Locate the cell with the specified text and output its (x, y) center coordinate. 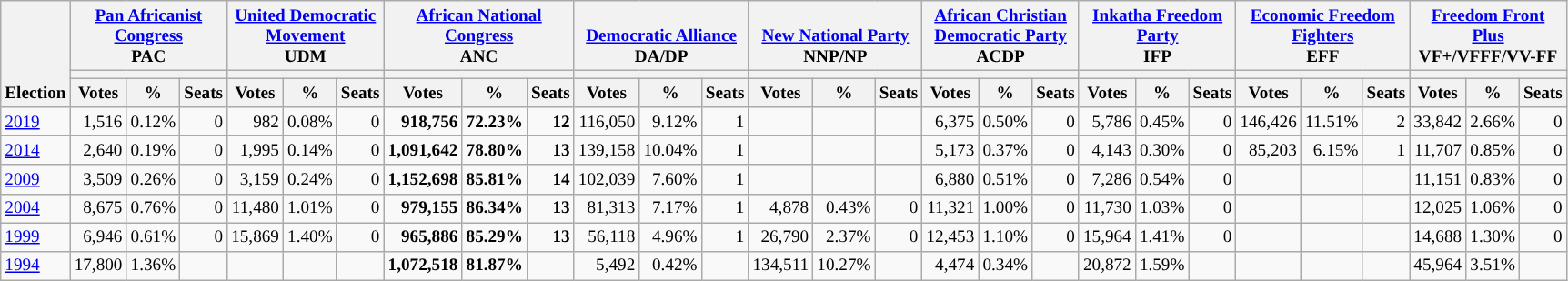
0.76% (153, 208)
7.17% (670, 208)
33,842 (1438, 122)
0.19% (153, 151)
81.87% (495, 266)
Economic FreedomFightersEFF (1322, 36)
0.61% (153, 237)
0.26% (153, 179)
5,173 (950, 151)
2004 (35, 208)
0.42% (670, 266)
0.37% (1006, 151)
17,800 (98, 266)
2.66% (1493, 122)
918,756 (423, 122)
1,995 (256, 151)
3,509 (98, 179)
8,675 (98, 208)
7,286 (1107, 179)
11,730 (1107, 208)
982 (256, 122)
Inkatha FreedomPartyIFP (1157, 36)
0.24% (311, 179)
10.27% (844, 266)
14,688 (1438, 237)
4,474 (950, 266)
6,880 (950, 179)
102,039 (607, 179)
Democratic AllianceDA/DP (661, 36)
11.51% (1332, 122)
15,964 (1107, 237)
1.36% (153, 266)
1.30% (1493, 237)
African ChristianDemocratic PartyACDP (1000, 36)
2019 (35, 122)
4,878 (780, 208)
1,516 (98, 122)
Election (35, 55)
New National PartyNNP/NP (835, 36)
6.15% (1332, 151)
3.51% (1493, 266)
1,152,698 (423, 179)
11,707 (1438, 151)
6,946 (98, 237)
2 (1386, 122)
1.10% (1006, 237)
1999 (35, 237)
1,072,518 (423, 266)
1.01% (311, 208)
12 (550, 122)
146,426 (1269, 122)
Pan AfricanistCongressPAC (148, 36)
116,050 (607, 122)
0.54% (1162, 179)
5,786 (1107, 122)
85.81% (495, 179)
4.96% (670, 237)
78.80% (495, 151)
0.34% (1006, 266)
1,091,642 (423, 151)
86.34% (495, 208)
965,886 (423, 237)
12,025 (1438, 208)
15,869 (256, 237)
81,313 (607, 208)
72.23% (495, 122)
7.60% (670, 179)
4,143 (1107, 151)
United DemocraticMovementUDM (306, 36)
85,203 (1269, 151)
20,872 (1107, 266)
Freedom FrontPlusVF+/VFFF/VV-FF (1488, 36)
African NationalCongressANC (478, 36)
6,375 (950, 122)
3,159 (256, 179)
45,964 (1438, 266)
26,790 (780, 237)
979,155 (423, 208)
11,151 (1438, 179)
139,158 (607, 151)
0.85% (1493, 151)
1.03% (1162, 208)
14 (550, 179)
0.14% (311, 151)
1.41% (1162, 237)
1.00% (1006, 208)
134,511 (780, 266)
0.30% (1162, 151)
0.83% (1493, 179)
2009 (35, 179)
0.50% (1006, 122)
11,480 (256, 208)
2014 (35, 151)
0.12% (153, 122)
2.37% (844, 237)
1.06% (1493, 208)
5,492 (607, 266)
0.45% (1162, 122)
12,453 (950, 237)
0.51% (1006, 179)
9.12% (670, 122)
1.59% (1162, 266)
1994 (35, 266)
10.04% (670, 151)
11,321 (950, 208)
0.43% (844, 208)
56,118 (607, 237)
85.29% (495, 237)
0.08% (311, 122)
1.40% (311, 237)
2,640 (98, 151)
